Find where the given text appears and provide that cell's center as (x, y) coordinate. 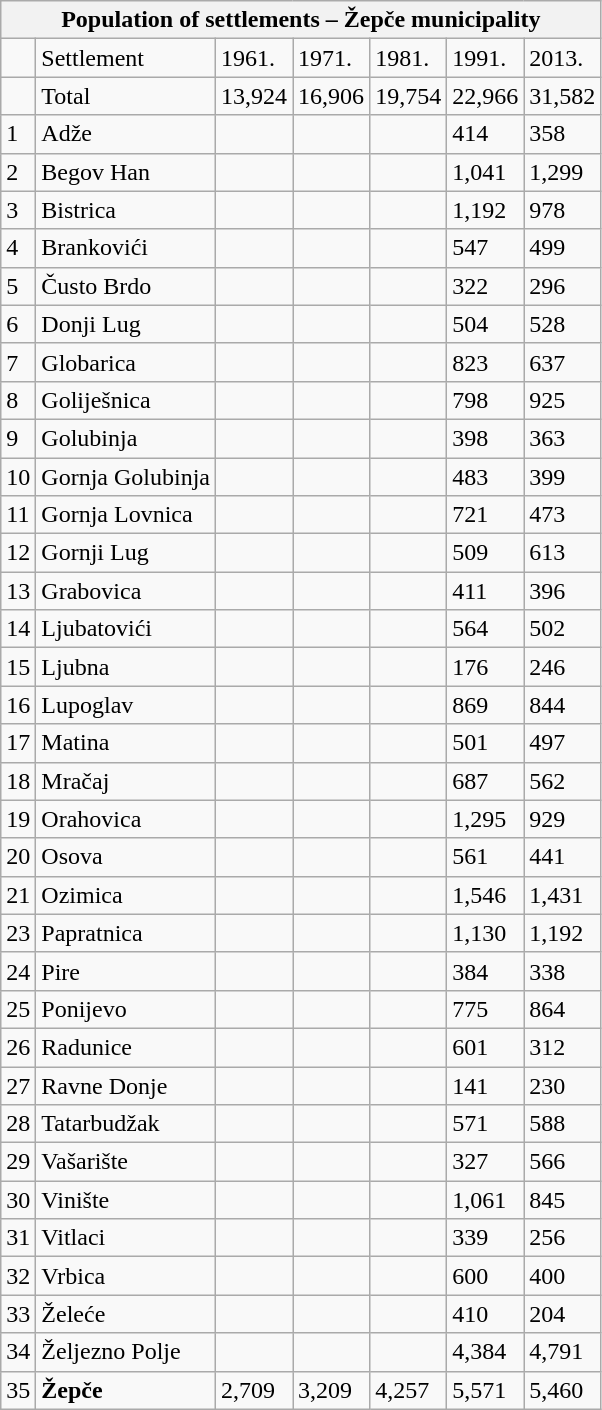
5 (18, 286)
978 (562, 210)
34 (18, 1352)
33 (18, 1314)
19,754 (408, 96)
588 (562, 1124)
4 (18, 248)
Vitlaci (126, 1238)
5,571 (486, 1390)
Brankovići (126, 248)
562 (562, 781)
6 (18, 324)
327 (486, 1162)
4,257 (408, 1390)
Željezno Polje (126, 1352)
Gornja Golubinja (126, 477)
410 (486, 1314)
502 (562, 629)
18 (18, 781)
775 (486, 1009)
869 (486, 705)
13 (18, 591)
411 (486, 591)
176 (486, 667)
35 (18, 1390)
Adže (126, 134)
398 (486, 438)
Orahovica (126, 819)
509 (486, 553)
864 (562, 1009)
5,460 (562, 1390)
Settlement (126, 58)
1,546 (486, 895)
844 (562, 705)
414 (486, 134)
322 (486, 286)
14 (18, 629)
13,924 (254, 96)
1971. (332, 58)
8 (18, 400)
9 (18, 438)
925 (562, 400)
396 (562, 591)
Ljubatovići (126, 629)
Vašarište (126, 1162)
15 (18, 667)
338 (562, 971)
Osova (126, 857)
7 (18, 362)
28 (18, 1124)
2,709 (254, 1390)
Begov Han (126, 172)
Žepče (126, 1390)
12 (18, 553)
687 (486, 781)
561 (486, 857)
230 (562, 1085)
256 (562, 1238)
1,295 (486, 819)
32 (18, 1276)
1,299 (562, 172)
Lupoglav (126, 705)
483 (486, 477)
384 (486, 971)
Gornja Lovnica (126, 515)
504 (486, 324)
23 (18, 933)
Vrbica (126, 1276)
246 (562, 667)
1 (18, 134)
721 (486, 515)
Mračaj (126, 781)
Radunice (126, 1047)
823 (486, 362)
1961. (254, 58)
296 (562, 286)
27 (18, 1085)
Goliješnica (126, 400)
31,582 (562, 96)
Čusto Brdo (126, 286)
Pire (126, 971)
564 (486, 629)
21 (18, 895)
Total (126, 96)
Globarica (126, 362)
31 (18, 1238)
Grabovica (126, 591)
1,041 (486, 172)
29 (18, 1162)
571 (486, 1124)
Bistrica (126, 210)
11 (18, 515)
Ravne Donje (126, 1085)
566 (562, 1162)
363 (562, 438)
1,130 (486, 933)
499 (562, 248)
613 (562, 553)
3,209 (332, 1390)
798 (486, 400)
Tatarbudžak (126, 1124)
358 (562, 134)
547 (486, 248)
2 (18, 172)
929 (562, 819)
Donji Lug (126, 324)
1991. (486, 58)
Matina (126, 743)
Ponijevo (126, 1009)
601 (486, 1047)
10 (18, 477)
20 (18, 857)
16 (18, 705)
3 (18, 210)
16,906 (332, 96)
1,061 (486, 1200)
312 (562, 1047)
4,384 (486, 1352)
Vinište (126, 1200)
Ljubna (126, 667)
473 (562, 515)
399 (562, 477)
Gornji Lug (126, 553)
19 (18, 819)
4,791 (562, 1352)
141 (486, 1085)
528 (562, 324)
24 (18, 971)
1,431 (562, 895)
25 (18, 1009)
339 (486, 1238)
Population of settlements – Žepče municipality (301, 20)
637 (562, 362)
501 (486, 743)
17 (18, 743)
22,966 (486, 96)
30 (18, 1200)
Želeće (126, 1314)
2013. (562, 58)
204 (562, 1314)
845 (562, 1200)
1981. (408, 58)
600 (486, 1276)
Ozimica (126, 895)
26 (18, 1047)
Golubinja (126, 438)
441 (562, 857)
Papratnica (126, 933)
497 (562, 743)
400 (562, 1276)
